Return [x, y] of the center of cell containing provided text 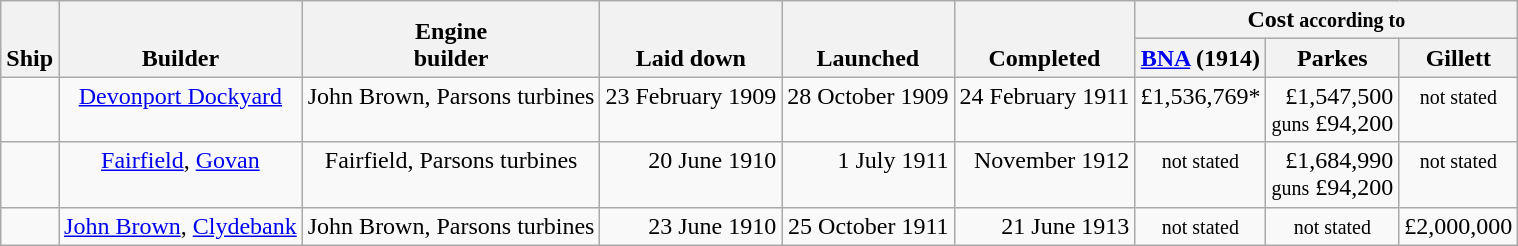
Completed [1044, 39]
Gillett [1458, 58]
1 July 1911 [868, 174]
November 1912 [1044, 174]
Launched [868, 39]
Devonport Dockyard [181, 110]
£1,547,500guns £94,200 [1332, 110]
£1,536,769* [1200, 110]
23 June 1910 [691, 226]
Ship [30, 39]
24 February 1911 [1044, 110]
28 October 1909 [868, 110]
Cost according to [1326, 20]
21 June 1913 [1044, 226]
25 October 1911 [868, 226]
BNA (1914) [1200, 58]
20 June 1910 [691, 174]
Builder [181, 39]
John Brown, Clydebank [181, 226]
Fairfield, Govan [181, 174]
£2,000,000 [1458, 226]
Laid down [691, 39]
23 February 1909 [691, 110]
Enginebuilder [451, 39]
Fairfield, Parsons turbines [451, 174]
£1,684,990guns £94,200 [1332, 174]
Parkes [1332, 58]
